Identify which cell holds the provided text, then report its [X, Y] central coordinate. 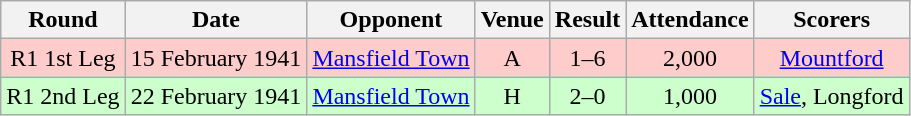
Attendance [690, 20]
Date [216, 20]
2–0 [587, 96]
Round [63, 20]
H [512, 96]
R1 1st Leg [63, 58]
Opponent [391, 20]
Venue [512, 20]
1,000 [690, 96]
Result [587, 20]
A [512, 58]
R1 2nd Leg [63, 96]
Sale, Longford [832, 96]
22 February 1941 [216, 96]
1–6 [587, 58]
2,000 [690, 58]
Mountford [832, 58]
15 February 1941 [216, 58]
Scorers [832, 20]
